Capture the cell that displays the provided text and extract its (X, Y) central coordinate. 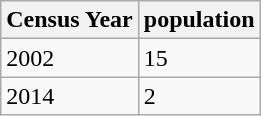
2 (199, 96)
2002 (70, 58)
15 (199, 58)
Census Year (70, 20)
2014 (70, 96)
population (199, 20)
